Scan for the cell matching the given text and deliver its (X, Y) coordinate at center. 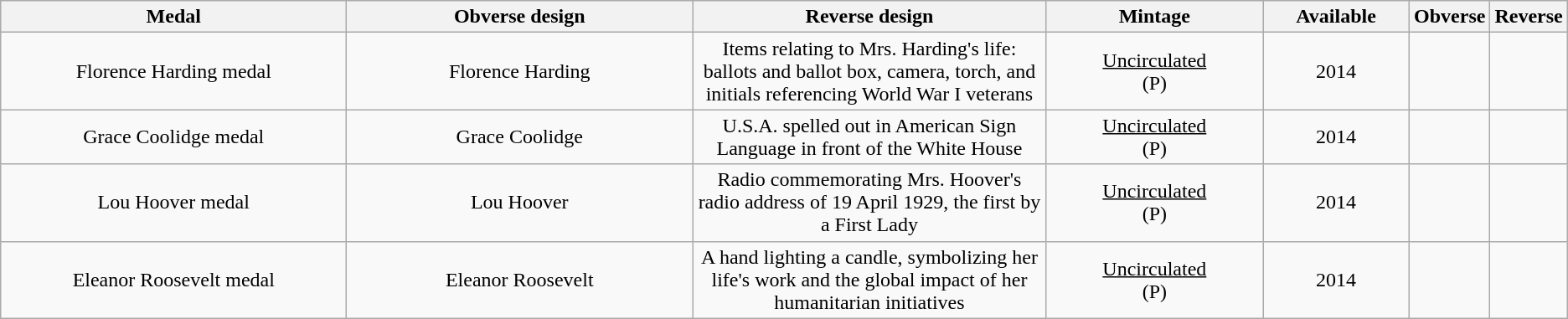
Obverse (1450, 17)
Florence Harding (519, 71)
U.S.A. spelled out in American Sign Language in front of the White House (869, 137)
Radio commemorating Mrs. Hoover's radio address of 19 April 1929, the first by a First Lady (869, 203)
Florence Harding medal (174, 71)
Items relating to Mrs. Harding's life: ballots and ballot box, camera, torch, and initials referencing World War I veterans (869, 71)
Reverse (1529, 17)
Available (1337, 17)
Lou Hoover medal (174, 203)
Eleanor Roosevelt (519, 280)
Eleanor Roosevelt medal (174, 280)
Medal (174, 17)
Reverse design (869, 17)
Mintage (1154, 17)
Obverse design (519, 17)
Grace Coolidge (519, 137)
Grace Coolidge medal (174, 137)
Lou Hoover (519, 203)
A hand lighting a candle, symbolizing her life's work and the global impact of her humanitarian initiatives (869, 280)
